Locate the cell with the specified text and output its [x, y] center coordinate. 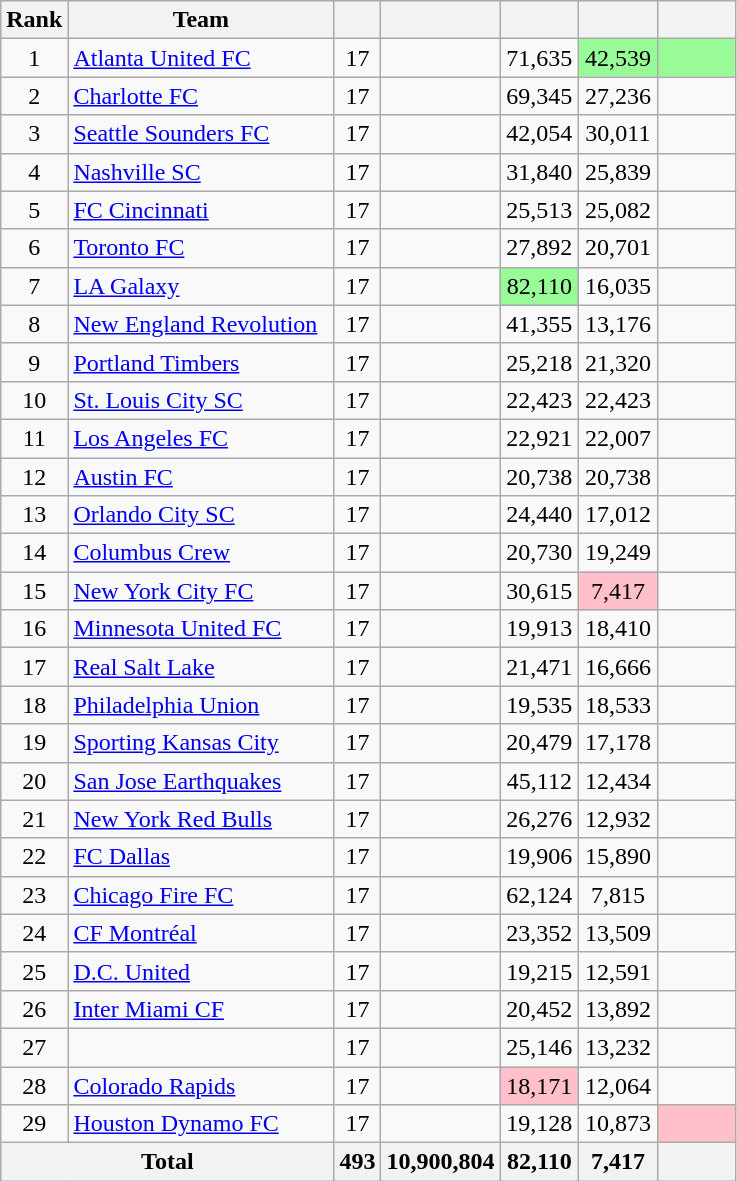
71,635 [540, 58]
42,054 [540, 134]
Real Salt Lake [201, 667]
31,840 [540, 172]
24,440 [540, 515]
D.C. United [201, 971]
21 [34, 819]
San Jose Earthquakes [201, 781]
8 [34, 324]
20 [34, 781]
New York Red Bulls [201, 819]
New York City FC [201, 591]
7,815 [618, 895]
13,176 [618, 324]
16 [34, 629]
St. Louis City SC [201, 400]
18,533 [618, 705]
Portland Timbers [201, 362]
22 [34, 857]
27,892 [540, 248]
13 [34, 515]
26 [34, 1009]
12,932 [618, 819]
Philadelphia Union [201, 705]
Orlando City SC [201, 515]
23 [34, 895]
22,007 [618, 438]
10,900,804 [440, 1162]
14 [34, 553]
Team [201, 20]
27,236 [618, 96]
Houston Dynamo FC [201, 1124]
Los Angeles FC [201, 438]
25,839 [618, 172]
41,355 [540, 324]
LA Galaxy [201, 286]
19,249 [618, 553]
62,124 [540, 895]
Columbus Crew [201, 553]
19 [34, 743]
69,345 [540, 96]
11 [34, 438]
25,218 [540, 362]
12 [34, 477]
26,276 [540, 819]
25 [34, 971]
19,913 [540, 629]
23,352 [540, 933]
1 [34, 58]
FC Dallas [201, 857]
25,146 [540, 1047]
17,178 [618, 743]
Charlotte FC [201, 96]
29 [34, 1124]
42,539 [618, 58]
CF Montréal [201, 933]
493 [358, 1162]
10 [34, 400]
20,479 [540, 743]
Toronto FC [201, 248]
New England Revolution [201, 324]
19,906 [540, 857]
12,064 [618, 1085]
12,591 [618, 971]
Total [168, 1162]
Minnesota United FC [201, 629]
21,471 [540, 667]
Colorado Rapids [201, 1085]
12,434 [618, 781]
Nashville SC [201, 172]
Inter Miami CF [201, 1009]
19,128 [540, 1124]
28 [34, 1085]
10,873 [618, 1124]
30,011 [618, 134]
13,232 [618, 1047]
Atlanta United FC [201, 58]
30,615 [540, 591]
2 [34, 96]
15 [34, 591]
27 [34, 1047]
25,082 [618, 210]
13,509 [618, 933]
19,535 [540, 705]
18,171 [540, 1085]
13,892 [618, 1009]
7 [34, 286]
22,921 [540, 438]
9 [34, 362]
18 [34, 705]
15,890 [618, 857]
24 [34, 933]
16,035 [618, 286]
3 [34, 134]
18,410 [618, 629]
21,320 [618, 362]
Sporting Kansas City [201, 743]
Rank [34, 20]
16,666 [618, 667]
4 [34, 172]
Seattle Sounders FC [201, 134]
17,012 [618, 515]
5 [34, 210]
45,112 [540, 781]
FC Cincinnati [201, 210]
Chicago Fire FC [201, 895]
20,730 [540, 553]
25,513 [540, 210]
19,215 [540, 971]
20,452 [540, 1009]
6 [34, 248]
Austin FC [201, 477]
20,701 [618, 248]
